Output the [x, y] coordinate of the center of the cell containing the given text.  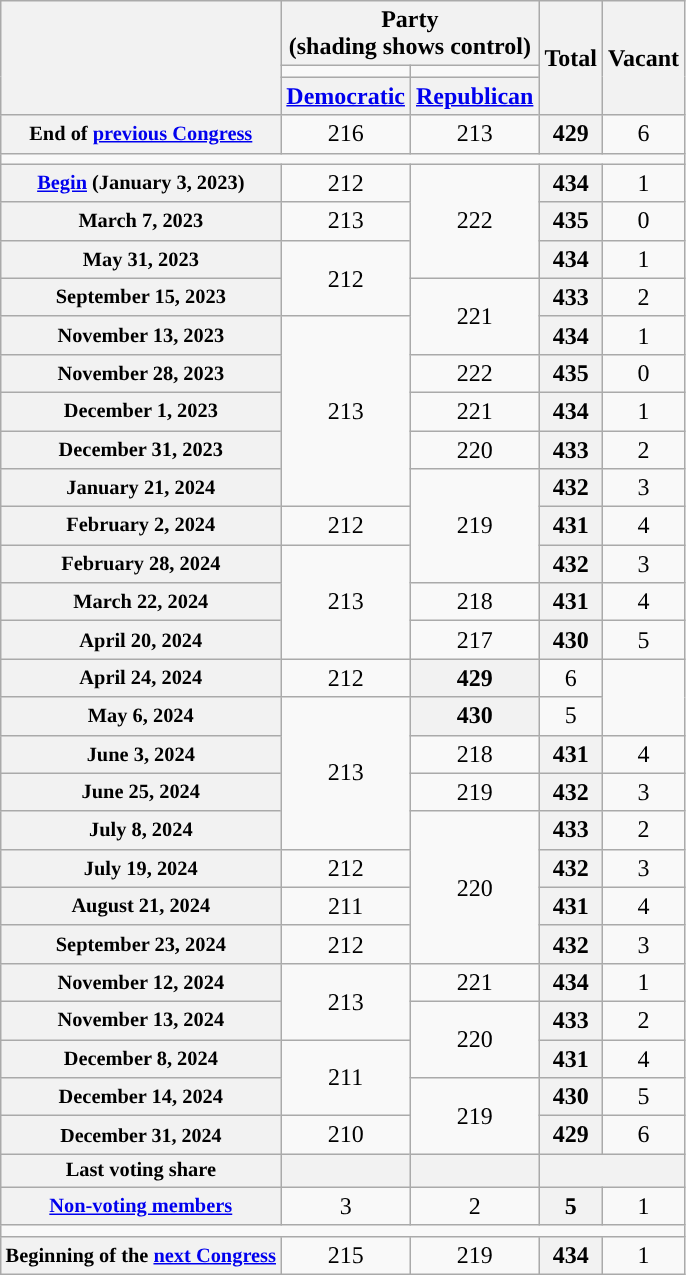
February 2, 2024 [141, 526]
210 [346, 1135]
June 3, 2024 [141, 754]
November 12, 2024 [141, 982]
December 14, 2024 [141, 1097]
End of previous Congress [141, 134]
March 7, 2023 [141, 221]
November 13, 2023 [141, 335]
December 8, 2024 [141, 1059]
May 31, 2023 [141, 259]
September 15, 2023 [141, 297]
April 20, 2024 [141, 640]
December 1, 2023 [141, 411]
June 25, 2024 [141, 792]
November 13, 2024 [141, 1020]
December 31, 2023 [141, 449]
February 28, 2024 [141, 564]
September 23, 2024 [141, 944]
Total [571, 58]
August 21, 2024 [141, 906]
January 21, 2024 [141, 488]
March 22, 2024 [141, 602]
November 28, 2023 [141, 373]
Beginning of the next Congress [141, 1255]
December 31, 2024 [141, 1135]
216 [346, 134]
Last voting share [141, 1171]
July 8, 2024 [141, 830]
April 24, 2024 [141, 678]
Begin (January 3, 2023) [141, 183]
Non-voting members [141, 1206]
July 19, 2024 [141, 868]
Republican [474, 96]
Democratic [346, 96]
Vacant [643, 58]
217 [474, 640]
May 6, 2024 [141, 716]
215 [346, 1255]
Party(shading shows control) [410, 34]
